Provide the (X, Y) coordinate of the cell's center where the given text is located.  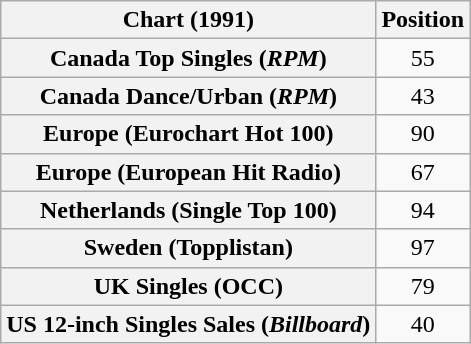
43 (423, 96)
Netherlands (Single Top 100) (188, 210)
67 (423, 172)
Europe (European Hit Radio) (188, 172)
40 (423, 324)
US 12-inch Singles Sales (Billboard) (188, 324)
Canada Dance/Urban (RPM) (188, 96)
Europe (Eurochart Hot 100) (188, 134)
97 (423, 248)
55 (423, 58)
Canada Top Singles (RPM) (188, 58)
90 (423, 134)
79 (423, 286)
94 (423, 210)
Sweden (Topplistan) (188, 248)
Chart (1991) (188, 20)
UK Singles (OCC) (188, 286)
Position (423, 20)
